Search for the cell housing the specified text and yield its [X, Y] center coordinate. 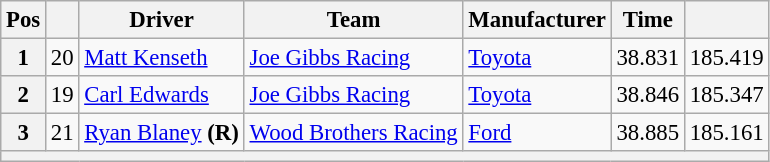
Matt Kenseth [162, 58]
38.885 [648, 133]
Wood Brothers Racing [354, 133]
Pos [24, 20]
Driver [162, 20]
21 [62, 133]
Carl Edwards [162, 95]
3 [24, 133]
20 [62, 58]
Time [648, 20]
Ryan Blaney (R) [162, 133]
Manufacturer [537, 20]
185.347 [726, 95]
19 [62, 95]
185.419 [726, 58]
185.161 [726, 133]
38.846 [648, 95]
Ford [537, 133]
38.831 [648, 58]
1 [24, 58]
Team [354, 20]
2 [24, 95]
